Search for the cell housing the specified text and yield its [X, Y] center coordinate. 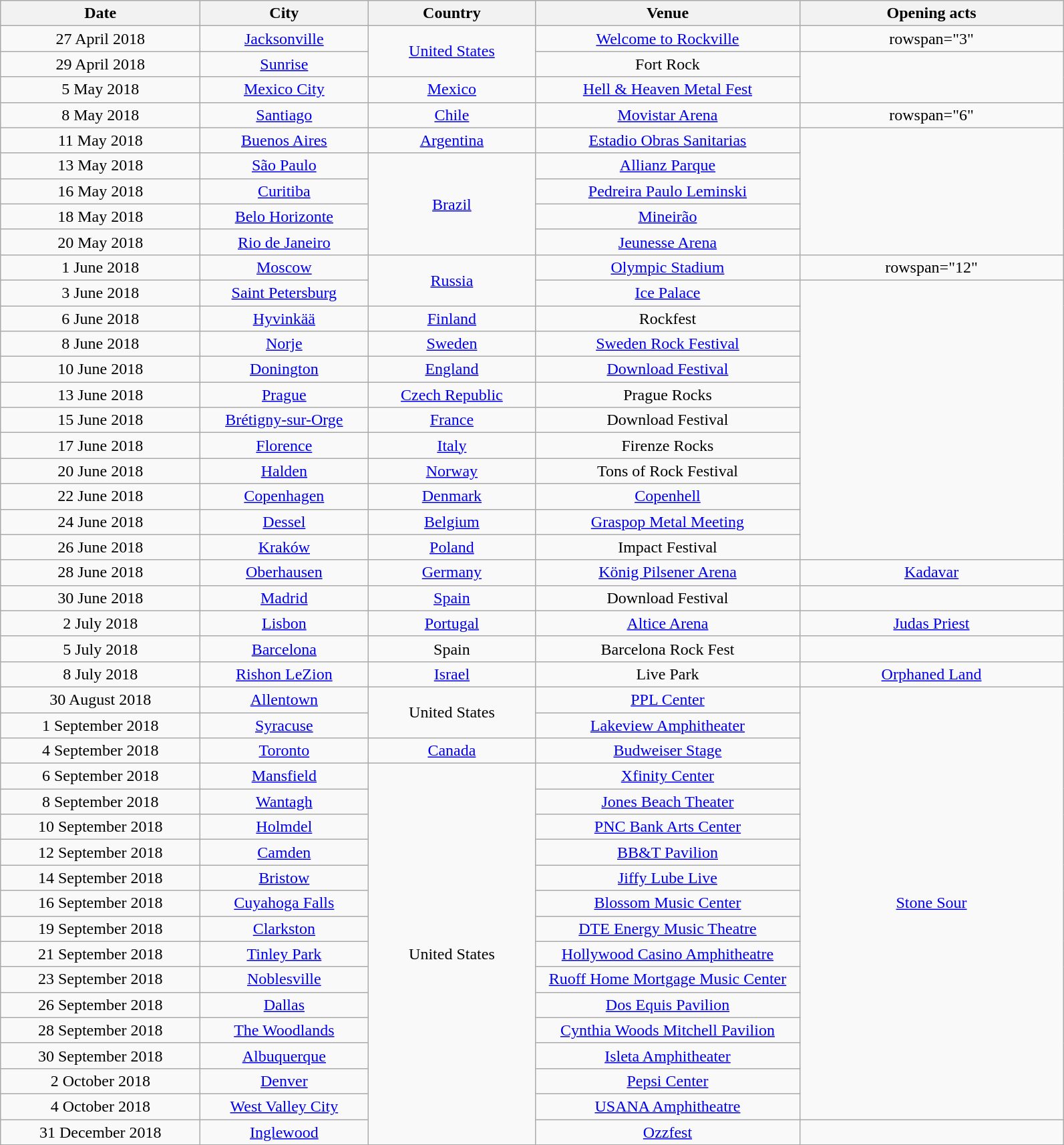
Donington [285, 369]
Jacksonville [285, 39]
22 June 2018 [100, 496]
Jones Beach Theater [668, 802]
8 September 2018 [100, 802]
Ruoff Home Mortgage Music Center [668, 979]
Mineirão [668, 216]
Moscow [285, 267]
Allianz Parque [668, 166]
City [285, 13]
Rio de Janeiro [285, 242]
Norway [452, 471]
Mansfield [285, 776]
24 June 2018 [100, 522]
2 July 2018 [100, 623]
Dallas [285, 1005]
20 May 2018 [100, 242]
rowspan="3" [931, 39]
4 October 2018 [100, 1106]
rowspan="12" [931, 267]
5 July 2018 [100, 649]
Mexico City [285, 90]
Altice Arena [668, 623]
Chile [452, 115]
Olympic Stadium [668, 267]
31 December 2018 [100, 1132]
USANA Amphitheatre [668, 1106]
2 October 2018 [100, 1081]
Inglewood [285, 1132]
Copenhell [668, 496]
30 September 2018 [100, 1055]
Barcelona Rock Fest [668, 649]
Brétigny-sur-Orge [285, 420]
Prague Rocks [668, 395]
23 September 2018 [100, 979]
4 September 2018 [100, 751]
Belo Horizonte [285, 216]
Holmdel [285, 827]
Pedreira Paulo Leminski [668, 191]
Cuyahoga Falls [285, 903]
Firenze Rocks [668, 446]
Jeunesse Arena [668, 242]
Opening acts [931, 13]
Live Park [668, 674]
30 June 2018 [100, 598]
Hyvinkää [285, 319]
Kadavar [931, 572]
Date [100, 13]
19 September 2018 [100, 929]
29 April 2018 [100, 64]
11 May 2018 [100, 140]
Lakeview Amphitheater [668, 725]
Budweiser Stage [668, 751]
8 June 2018 [100, 344]
12 September 2018 [100, 852]
Belgium [452, 522]
5 May 2018 [100, 90]
Judas Priest [931, 623]
Allentown [285, 699]
Welcome to Rockville [668, 39]
Buenos Aires [285, 140]
Kraków [285, 547]
6 September 2018 [100, 776]
Russia [452, 280]
Norje [285, 344]
Tinley Park [285, 954]
Saint Petersburg [285, 293]
Fort Rock [668, 64]
West Valley City [285, 1106]
Blossom Music Center [668, 903]
10 September 2018 [100, 827]
Florence [285, 446]
15 June 2018 [100, 420]
18 May 2018 [100, 216]
Oberhausen [285, 572]
Madrid [285, 598]
Lisbon [285, 623]
Syracuse [285, 725]
17 June 2018 [100, 446]
Dos Equis Pavilion [668, 1005]
27 April 2018 [100, 39]
Orphaned Land [931, 674]
Camden [285, 852]
10 June 2018 [100, 369]
13 June 2018 [100, 395]
Sweden Rock Festival [668, 344]
8 July 2018 [100, 674]
14 September 2018 [100, 878]
Brazil [452, 204]
König Pilsener Arena [668, 572]
Albuquerque [285, 1055]
England [452, 369]
Curitiba [285, 191]
Portugal [452, 623]
Germany [452, 572]
Rockfest [668, 319]
Italy [452, 446]
PPL Center [668, 699]
Wantagh [285, 802]
DTE Energy Music Theatre [668, 929]
Canada [452, 751]
28 June 2018 [100, 572]
Pepsi Center [668, 1081]
Noblesville [285, 979]
Hollywood Casino Amphitheatre [668, 954]
Argentina [452, 140]
1 September 2018 [100, 725]
Prague [285, 395]
30 August 2018 [100, 699]
Toronto [285, 751]
Santiago [285, 115]
Copenhagen [285, 496]
28 September 2018 [100, 1030]
16 May 2018 [100, 191]
Venue [668, 13]
8 May 2018 [100, 115]
Sweden [452, 344]
Jiffy Lube Live [668, 878]
Mexico [452, 90]
Clarkston [285, 929]
Denver [285, 1081]
1 June 2018 [100, 267]
Graspop Metal Meeting [668, 522]
Xfinity Center [668, 776]
Denmark [452, 496]
20 June 2018 [100, 471]
26 June 2018 [100, 547]
Dessel [285, 522]
Cynthia Woods Mitchell Pavilion [668, 1030]
Estadio Obras Sanitarias [668, 140]
Halden [285, 471]
6 June 2018 [100, 319]
Rishon LeZion [285, 674]
Ice Palace [668, 293]
Israel [452, 674]
rowspan="6" [931, 115]
Poland [452, 547]
BB&T Pavilion [668, 852]
3 June 2018 [100, 293]
Bristow [285, 878]
Movistar Arena [668, 115]
Czech Republic [452, 395]
Ozzfest [668, 1132]
Finland [452, 319]
21 September 2018 [100, 954]
Tons of Rock Festival [668, 471]
The Woodlands [285, 1030]
Isleta Amphitheater [668, 1055]
Country [452, 13]
Impact Festival [668, 547]
26 September 2018 [100, 1005]
Barcelona [285, 649]
Hell & Heaven Metal Fest [668, 90]
PNC Bank Arts Center [668, 827]
16 September 2018 [100, 903]
São Paulo [285, 166]
Stone Sour [931, 903]
13 May 2018 [100, 166]
France [452, 420]
Sunrise [285, 64]
